Pinpoint the cell where the given text exists, returning its (X, Y) midpoint coordinate. 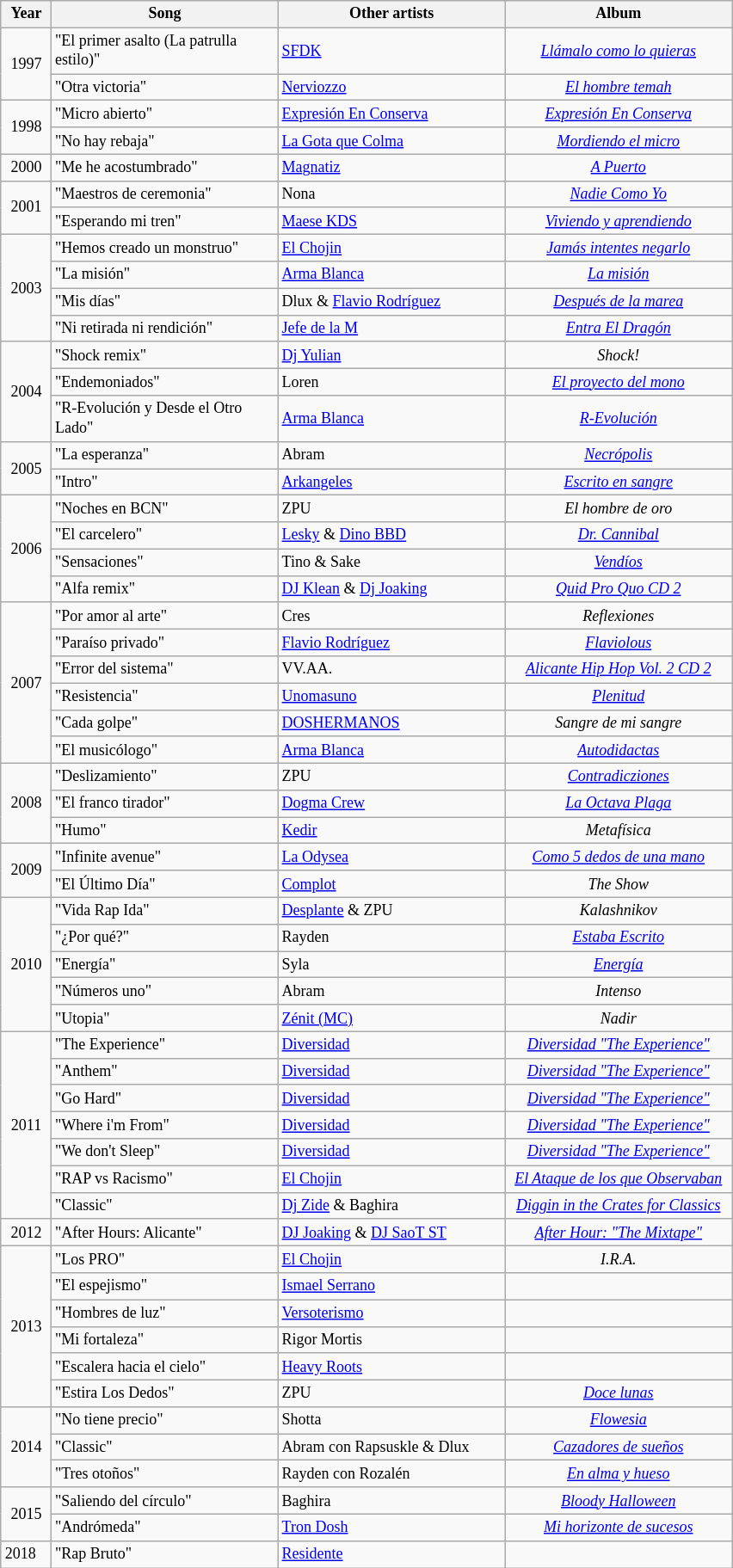
Nadie Como Yo (619, 194)
Loren (391, 382)
Flowesia (619, 1421)
DJ Klean & Dj Joaking (391, 588)
A Puerto (619, 167)
2004 (26, 391)
"Escalera hacia el cielo" (165, 1366)
"Hombres de luz" (165, 1313)
Syla (391, 965)
Magnatiz (391, 167)
Escrito en sangre (619, 482)
DJ Joaking & DJ SaoT ST (391, 1232)
Lesky & Dino BBD (391, 535)
Ismael Serrano (391, 1287)
2001 (26, 207)
Residente (391, 1553)
Complot (391, 884)
La Gota que Colma (391, 141)
"Noches en BCN" (165, 509)
Maese KDS (391, 220)
Jamás intentes negarlo (619, 248)
"Números uno" (165, 991)
Zénit (MC) (391, 1018)
"El espejismo" (165, 1287)
"No hay rebaja" (165, 141)
Nona (391, 194)
"RAP vs Racismo" (165, 1178)
Sangre de mi sangre (619, 723)
Tino & Sake (391, 563)
"After Hours: Alicante" (165, 1232)
En alma y hueso (619, 1474)
El proyecto del mono (619, 382)
Year (26, 14)
Song (165, 14)
"Energía" (165, 965)
"Where i'm From" (165, 1125)
Flavio Rodríguez (391, 643)
2013 (26, 1326)
1997 (26, 64)
"Rap Bruto" (165, 1553)
Metafísica (619, 831)
Dr. Cannibal (619, 535)
Dogma Crew (391, 803)
"El franco tirador" (165, 803)
"Humo" (165, 831)
Alicante Hip Hop Vol. 2 CD 2 (619, 669)
Rigor Mortis (391, 1340)
"Infinite avenue" (165, 857)
2014 (26, 1448)
2011 (26, 1125)
"Cada golpe" (165, 723)
Unomasuno (391, 697)
"Deslizamiento" (165, 776)
"Esperando mi tren" (165, 220)
Entra El Dragón (619, 329)
Dj Yulian (391, 354)
"The Experience" (165, 1044)
"Sensaciones" (165, 563)
La misión (619, 275)
Dlux & Flavio Rodríguez (391, 301)
"Shock remix" (165, 354)
2018 (26, 1553)
"Endemoniados" (165, 382)
2009 (26, 870)
"Alfa remix" (165, 588)
Como 5 dedos de una mano (619, 857)
"El primer asalto (La patrulla estilo)" (165, 51)
"Go Hard" (165, 1098)
Versoterismo (391, 1313)
After Hour: "The Mixtape" (619, 1232)
"Me he acostumbrado" (165, 167)
"Utopia" (165, 1018)
Desplante & ZPU (391, 910)
"Otra victoria" (165, 88)
Shock! (619, 354)
"Los PRO" (165, 1259)
"Maestros de ceremonia" (165, 194)
Dj Zide & Baghira (391, 1206)
Necrópolis (619, 454)
Abram con Rapsuskle & Dlux (391, 1447)
"La esperanza" (165, 454)
SFDK (391, 51)
"Mi fortaleza" (165, 1340)
Heavy Roots (391, 1366)
La Octava Plaga (619, 803)
Diggin in the Crates for Classics (619, 1206)
The Show (619, 884)
Contradicziones (619, 776)
El hombre temah (619, 88)
Después de la marea (619, 301)
El hombre de oro (619, 509)
Cres (391, 616)
Kalashnikov (619, 910)
"Intro" (165, 482)
La Odysea (391, 857)
"El musicólogo" (165, 750)
"Ni retirada ni rendición" (165, 329)
"Micro abierto" (165, 114)
"Por amor al arte" (165, 616)
VV.AA. (391, 669)
I.R.A. (619, 1259)
Rayden con Rozalén (391, 1474)
"Saliendo del círculo" (165, 1500)
"El carcelero" (165, 535)
Arkangeles (391, 482)
Tron Dosh (391, 1528)
Nadir (619, 1018)
2003 (26, 289)
Rayden (391, 938)
Autodidactas (619, 750)
Cazadores de sueños (619, 1447)
Kedir (391, 831)
Flaviolous (619, 643)
Bloody Halloween (619, 1500)
"¿Por qué?" (165, 938)
"Mis días" (165, 301)
1998 (26, 127)
DOSHERMANOS (391, 723)
2008 (26, 803)
2010 (26, 964)
"La misión" (165, 275)
2007 (26, 683)
"Andrómeda" (165, 1528)
"Vida Rap Ida" (165, 910)
"R-Evolución y Desde el Otro Lado" (165, 419)
"Tres otoños" (165, 1474)
Baghira (391, 1500)
Doce lunas (619, 1393)
Jefe de la M (391, 329)
"Estira Los Dedos" (165, 1393)
2012 (26, 1232)
El Ataque de los que Observaban (619, 1178)
Vendíos (619, 563)
"Error del sistema" (165, 669)
Mordiendo el micro (619, 141)
2006 (26, 549)
Estaba Escrito (619, 938)
Quid Pro Quo CD 2 (619, 588)
2000 (26, 167)
Intenso (619, 991)
Album (619, 14)
"El Último Día" (165, 884)
Viviendo y aprendiendo (619, 220)
"No tiene precio" (165, 1421)
"We don't Sleep" (165, 1153)
2005 (26, 468)
"Anthem" (165, 1072)
Nerviozzo (391, 88)
"Hemos creado un monstruo" (165, 248)
Llámalo como lo quieras (619, 51)
Mi horizonte de sucesos (619, 1528)
Other artists (391, 14)
"Resistencia" (165, 697)
Shotta (391, 1421)
2015 (26, 1514)
Plenitud (619, 697)
Reflexiones (619, 616)
"Paraíso privado" (165, 643)
R-Evolución (619, 419)
Energía (619, 965)
